Output the [X, Y] coordinate of the center of the cell containing the given text.  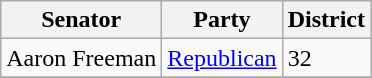
32 [326, 58]
Senator [82, 20]
Republican [222, 58]
Aaron Freeman [82, 58]
Party [222, 20]
District [326, 20]
